Extract the [X, Y] coordinate from the center of the cell holding the provided text.  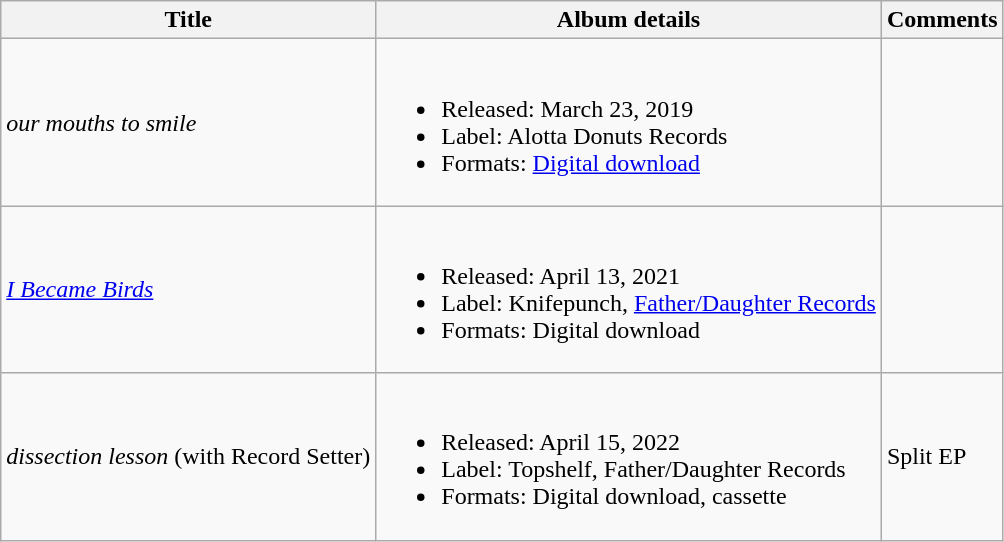
Released: April 15, 2022Label: Topshelf, Father/Daughter RecordsFormats: Digital download, cassette [629, 456]
I Became Birds [188, 290]
Released: April 13, 2021Label: Knifepunch, Father/Daughter RecordsFormats: Digital download [629, 290]
Comments [942, 20]
dissection lesson (with Record Setter) [188, 456]
Released: March 23, 2019Label: Alotta Donuts RecordsFormats: Digital download [629, 122]
Split EP [942, 456]
our mouths to smile [188, 122]
Album details [629, 20]
Title [188, 20]
